Return the (x, y) coordinate for the center point of the cell that contains the specified text.  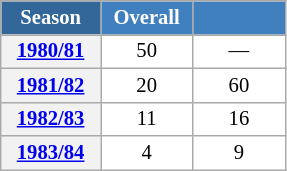
60 (239, 85)
16 (239, 119)
— (239, 51)
Overall (146, 17)
50 (146, 51)
1982/83 (51, 119)
1981/82 (51, 85)
11 (146, 119)
4 (146, 153)
20 (146, 85)
9 (239, 153)
1980/81 (51, 51)
1983/84 (51, 153)
Season (51, 17)
